Locate the cell with the specified text and output its [X, Y] center coordinate. 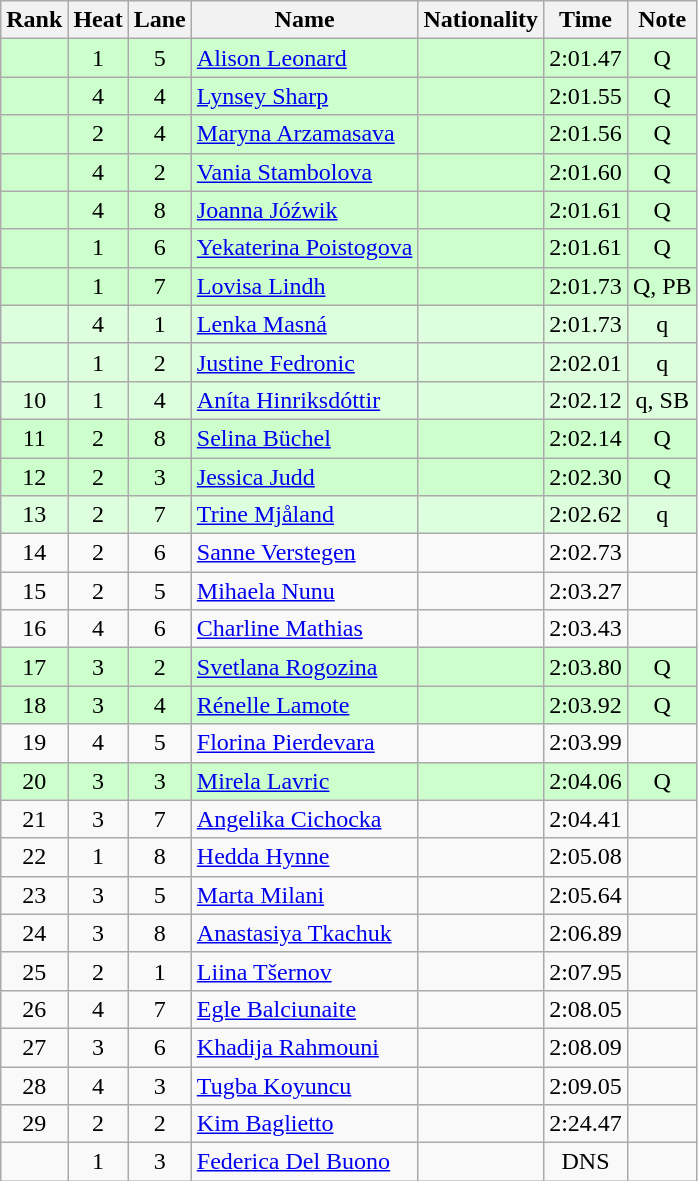
Svetlana Rogozina [304, 667]
Florina Pierdevara [304, 743]
Alison Leonard [304, 58]
2:01.55 [586, 96]
q, SB [662, 400]
Joanna Jóźwik [304, 210]
19 [34, 743]
Trine Mjåland [304, 515]
14 [34, 553]
2:04.06 [586, 781]
13 [34, 515]
21 [34, 819]
25 [34, 971]
Sanne Verstegen [304, 553]
Yekaterina Poistogova [304, 248]
Heat [98, 20]
26 [34, 1009]
Charline Mathias [304, 629]
Nationality [481, 20]
Justine Fedronic [304, 362]
Maryna Arzamasava [304, 134]
20 [34, 781]
Angelika Cichocka [304, 819]
2:03.92 [586, 705]
Tugba Koyuncu [304, 1085]
2:02.14 [586, 438]
2:09.05 [586, 1085]
Note [662, 20]
Name [304, 20]
Federica Del Buono [304, 1162]
Q, PB [662, 286]
2:05.08 [586, 857]
Rank [34, 20]
22 [34, 857]
2:02.12 [586, 400]
Marta Milani [304, 895]
15 [34, 591]
Hedda Hynne [304, 857]
28 [34, 1085]
2:07.95 [586, 971]
Lane [160, 20]
2:02.73 [586, 553]
Lenka Masná [304, 324]
24 [34, 933]
2:01.60 [586, 172]
10 [34, 400]
Anastasiya Tkachuk [304, 933]
Aníta Hinriksdóttir [304, 400]
Kim Baglietto [304, 1124]
Lovisa Lindh [304, 286]
Selina Büchel [304, 438]
18 [34, 705]
2:08.05 [586, 1009]
DNS [586, 1162]
Rénelle Lamote [304, 705]
Liina Tšernov [304, 971]
12 [34, 477]
Egle Balciunaite [304, 1009]
29 [34, 1124]
2:06.89 [586, 933]
16 [34, 629]
23 [34, 895]
Mirela Lavric [304, 781]
2:08.09 [586, 1047]
2:05.64 [586, 895]
2:04.41 [586, 819]
17 [34, 667]
2:02.62 [586, 515]
2:02.30 [586, 477]
Vania Stambolova [304, 172]
Jessica Judd [304, 477]
2:01.47 [586, 58]
2:02.01 [586, 362]
2:03.27 [586, 591]
27 [34, 1047]
2:24.47 [586, 1124]
2:03.80 [586, 667]
Lynsey Sharp [304, 96]
Time [586, 20]
2:03.43 [586, 629]
2:03.99 [586, 743]
11 [34, 438]
2:01.56 [586, 134]
Khadija Rahmouni [304, 1047]
Mihaela Nunu [304, 591]
